Locate the cell with the specified text and output its (x, y) center coordinate. 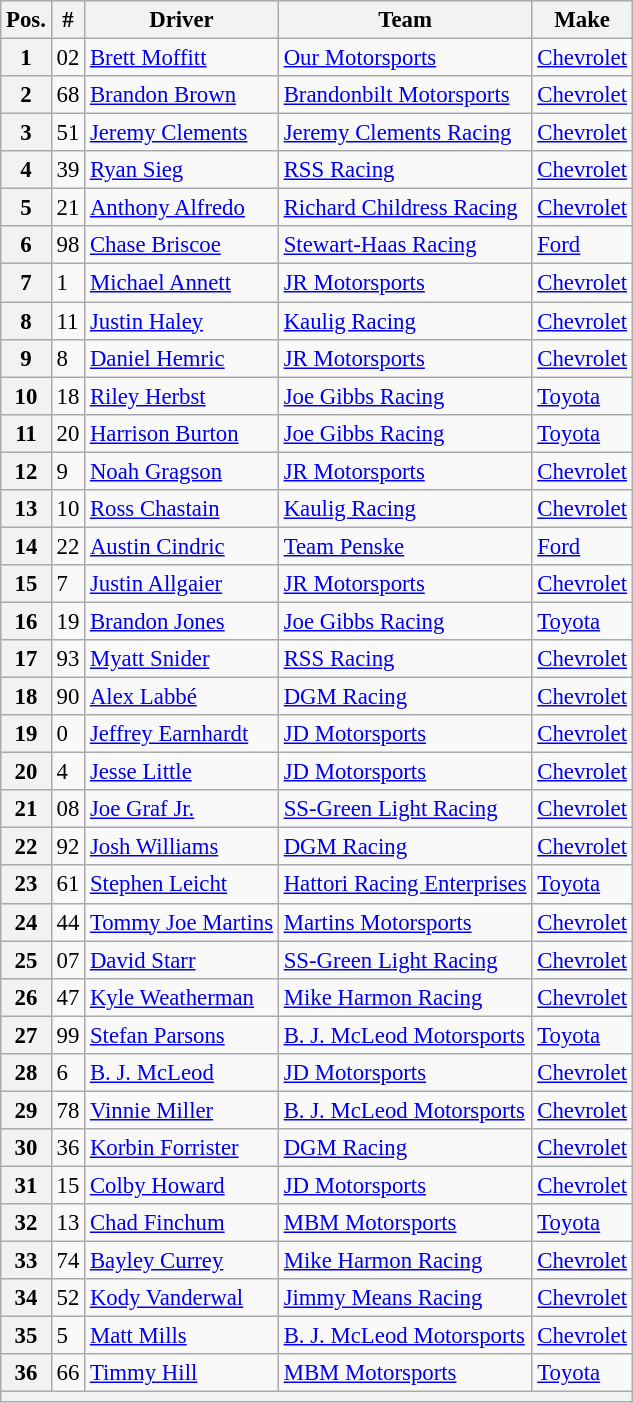
Joe Graf Jr. (182, 809)
2 (26, 95)
Stephen Leicht (182, 885)
92 (68, 847)
23 (26, 885)
Anthony Alfredo (182, 208)
Richard Childress Racing (405, 208)
Jesse Little (182, 772)
Brett Moffitt (182, 58)
Austin Cindric (182, 546)
Jeremy Clements Racing (405, 133)
26 (26, 997)
31 (26, 1185)
12 (26, 471)
51 (68, 133)
# (68, 20)
Team Penske (405, 546)
Brandon Brown (182, 95)
Team (405, 20)
24 (26, 922)
Brandon Jones (182, 621)
Justin Haley (182, 321)
52 (68, 1298)
35 (26, 1336)
08 (68, 809)
39 (68, 170)
34 (26, 1298)
93 (68, 659)
Josh Williams (182, 847)
Ross Chastain (182, 509)
02 (68, 58)
Tommy Joe Martins (182, 922)
Stewart-Haas Racing (405, 245)
33 (26, 1261)
Hattori Racing Enterprises (405, 885)
78 (68, 1110)
Jimmy Means Racing (405, 1298)
68 (68, 95)
Ryan Sieg (182, 170)
Jeffrey Earnhardt (182, 734)
Matt Mills (182, 1336)
32 (26, 1223)
44 (68, 922)
Kyle Weatherman (182, 997)
Make (582, 20)
Stefan Parsons (182, 1035)
Chad Finchum (182, 1223)
Michael Annett (182, 283)
29 (26, 1110)
66 (68, 1373)
07 (68, 960)
28 (26, 1073)
Martins Motorsports (405, 922)
Timmy Hill (182, 1373)
Harrison Burton (182, 433)
Alex Labbé (182, 697)
30 (26, 1148)
Driver (182, 20)
99 (68, 1035)
14 (26, 546)
B. J. McLeod (182, 1073)
27 (26, 1035)
Brandonbilt Motorsports (405, 95)
David Starr (182, 960)
Chase Briscoe (182, 245)
Jeremy Clements (182, 133)
25 (26, 960)
16 (26, 621)
98 (68, 245)
Noah Gragson (182, 471)
Daniel Hemric (182, 358)
Myatt Snider (182, 659)
17 (26, 659)
61 (68, 885)
Kody Vanderwal (182, 1298)
Colby Howard (182, 1185)
Bayley Currey (182, 1261)
Vinnie Miller (182, 1110)
0 (68, 734)
Justin Allgaier (182, 584)
Pos. (26, 20)
3 (26, 133)
47 (68, 997)
74 (68, 1261)
90 (68, 697)
Korbin Forrister (182, 1148)
Our Motorsports (405, 58)
Riley Herbst (182, 396)
